Find where the given text appears and provide that cell's center as (x, y) coordinate. 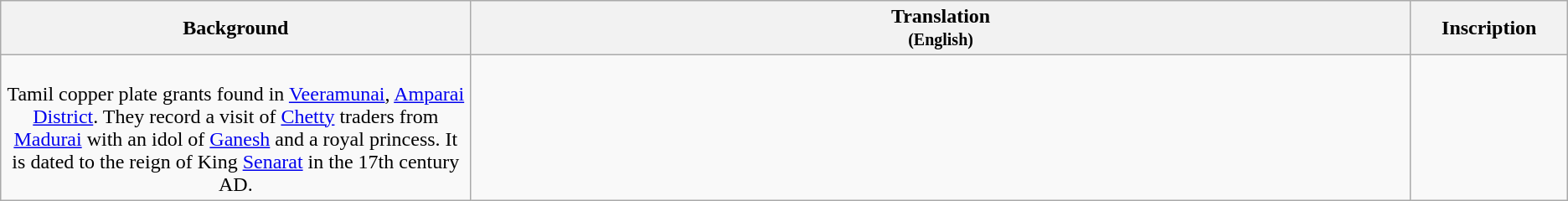
Translation(English) (941, 28)
Background (236, 28)
Inscription (1489, 28)
